Return the [x, y] coordinate for the center point of the cell that contains the specified text.  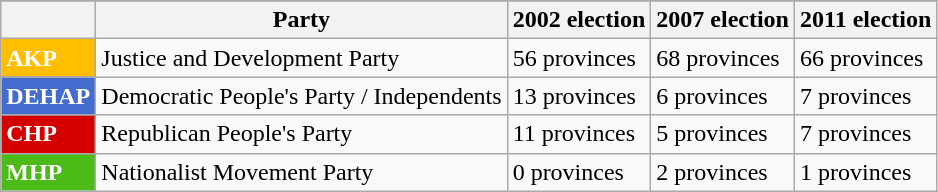
0 provinces [579, 172]
DEHAP [48, 96]
Nationalist Movement Party [302, 172]
66 provinces [865, 58]
5 provinces [723, 134]
Democratic People's Party / Independents [302, 96]
MHP [48, 172]
AKP [48, 58]
11 provinces [579, 134]
56 provinces [579, 58]
13 provinces [579, 96]
2002 election [579, 20]
2 provinces [723, 172]
Republican People's Party [302, 134]
68 provinces [723, 58]
2011 election [865, 20]
1 provinces [865, 172]
CHP [48, 134]
2007 election [723, 20]
6 provinces [723, 96]
Justice and Development Party [302, 58]
Party [302, 20]
